Determine the [X, Y] coordinate at the center of the cell enclosing the given text.  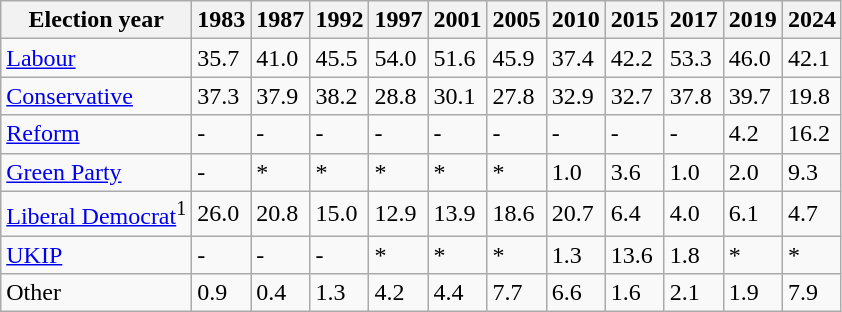
39.7 [752, 96]
6.1 [752, 214]
37.9 [280, 96]
16.2 [812, 134]
4.4 [458, 293]
4.7 [812, 214]
UKIP [96, 255]
20.7 [576, 214]
1997 [398, 20]
7.9 [812, 293]
18.6 [516, 214]
6.6 [576, 293]
45.5 [340, 58]
1.6 [634, 293]
1.8 [694, 255]
26.0 [222, 214]
37.3 [222, 96]
32.9 [576, 96]
2005 [516, 20]
1992 [340, 20]
2001 [458, 20]
15.0 [340, 214]
2019 [752, 20]
7.7 [516, 293]
Other [96, 293]
51.6 [458, 58]
9.3 [812, 172]
6.4 [634, 214]
42.1 [812, 58]
3.6 [634, 172]
Election year [96, 20]
27.8 [516, 96]
2015 [634, 20]
2010 [576, 20]
2.0 [752, 172]
1987 [280, 20]
42.2 [634, 58]
12.9 [398, 214]
0.4 [280, 293]
32.7 [634, 96]
38.2 [340, 96]
37.8 [694, 96]
4.0 [694, 214]
2.1 [694, 293]
1983 [222, 20]
46.0 [752, 58]
Labour [96, 58]
13.6 [634, 255]
20.8 [280, 214]
30.1 [458, 96]
2024 [812, 20]
Liberal Democrat1 [96, 214]
28.8 [398, 96]
Reform [96, 134]
Conservative [96, 96]
0.9 [222, 293]
53.3 [694, 58]
1.9 [752, 293]
19.8 [812, 96]
45.9 [516, 58]
13.9 [458, 214]
Green Party [96, 172]
35.7 [222, 58]
54.0 [398, 58]
2017 [694, 20]
41.0 [280, 58]
37.4 [576, 58]
